Return (x, y) of the center of cell containing provided text 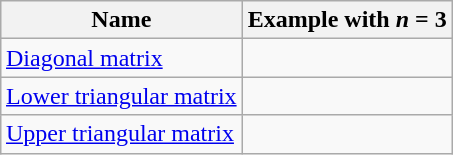
Lower triangular matrix (121, 96)
Name (121, 20)
Example with n = 3 (347, 20)
Upper triangular matrix (121, 134)
Diagonal matrix (121, 58)
